For the text-containing cell, return its midpoint in [x, y] coordinate format. 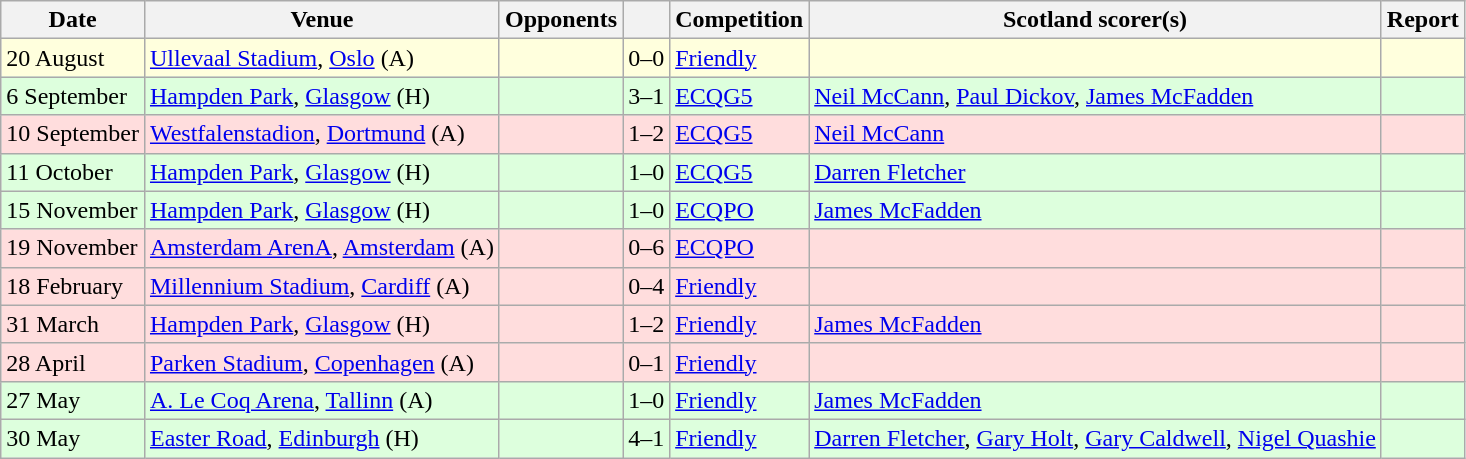
30 May [73, 438]
3–1 [646, 96]
A. Le Coq Arena, Tallinn (A) [322, 400]
Report [1422, 20]
31 March [73, 324]
Westfalenstadion, Dortmund (A) [322, 134]
Amsterdam ArenA, Amsterdam (A) [322, 248]
27 May [73, 400]
15 November [73, 210]
4–1 [646, 438]
0–6 [646, 248]
28 April [73, 362]
Darren Fletcher, Gary Holt, Gary Caldwell, Nigel Quashie [1096, 438]
10 September [73, 134]
Millennium Stadium, Cardiff (A) [322, 286]
Venue [322, 20]
0–1 [646, 362]
20 August [73, 58]
Date [73, 20]
Easter Road, Edinburgh (H) [322, 438]
Parken Stadium, Copenhagen (A) [322, 362]
0–4 [646, 286]
6 September [73, 96]
Scotland scorer(s) [1096, 20]
Competition [740, 20]
Neil McCann, Paul Dickov, James McFadden [1096, 96]
19 November [73, 248]
Neil McCann [1096, 134]
0–0 [646, 58]
Opponents [560, 20]
11 October [73, 172]
Ullevaal Stadium, Oslo (A) [322, 58]
18 February [73, 286]
Darren Fletcher [1096, 172]
